Determine the (x, y) coordinate at the center of the cell enclosing the given text.  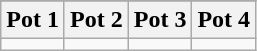
Pot 4 (224, 20)
Pot 1 (33, 20)
Pot 2 (96, 20)
Pot 3 (160, 20)
